Provide the (x, y) coordinate of the cell's center where the given text is located.  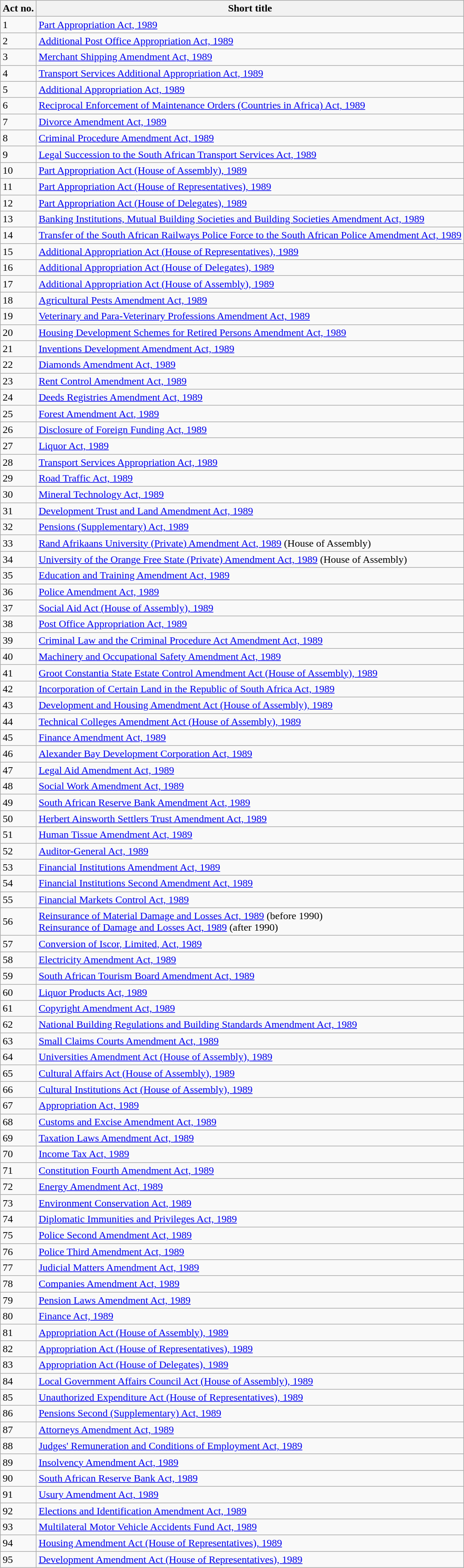
49 (18, 803)
Usury Amendment Act, 1989 (250, 1494)
Rand Afrikaans University (Private) Amendment Act, 1989 (House of Assembly) (250, 543)
Judicial Matters Amendment Act, 1989 (250, 1268)
Alexander Bay Development Corporation Act, 1989 (250, 754)
36 (18, 592)
Finance Amendment Act, 1989 (250, 738)
46 (18, 754)
62 (18, 1025)
Insolvency Amendment Act, 1989 (250, 1462)
Finance Act, 1989 (250, 1316)
Veterinary and Para-Veterinary Professions Amendment Act, 1989 (250, 316)
Transport Services Appropriation Act, 1989 (250, 462)
Diplomatic Immunities and Privileges Act, 1989 (250, 1219)
64 (18, 1057)
60 (18, 992)
50 (18, 819)
31 (18, 511)
Additional Appropriation Act, 1989 (250, 89)
Elections and Identification Amendment Act, 1989 (250, 1511)
Deeds Registries Amendment Act, 1989 (250, 397)
Education and Training Amendment Act, 1989 (250, 576)
Reciprocal Enforcement of Maintenance Orders (Countries in Africa) Act, 1989 (250, 106)
10 (18, 170)
28 (18, 462)
69 (18, 1138)
77 (18, 1268)
Unauthorized Expenditure Act (House of Representatives), 1989 (250, 1397)
54 (18, 883)
Environment Conservation Act, 1989 (250, 1203)
74 (18, 1219)
Liquor Products Act, 1989 (250, 992)
68 (18, 1122)
11 (18, 186)
Judges' Remuneration and Conditions of Employment Act, 1989 (250, 1446)
University of the Orange Free State (Private) Amendment Act, 1989 (House of Assembly) (250, 559)
Additional Appropriation Act (House of Assembly), 1989 (250, 284)
Police Third Amendment Act, 1989 (250, 1251)
Financial Markets Control Act, 1989 (250, 900)
44 (18, 722)
Criminal Law and the Criminal Procedure Act Amendment Act, 1989 (250, 640)
57 (18, 943)
2 (18, 41)
Pensions Second (Supplementary) Act, 1989 (250, 1413)
Attorneys Amendment Act, 1989 (250, 1430)
Housing Amendment Act (House of Representatives), 1989 (250, 1543)
75 (18, 1235)
Forest Amendment Act, 1989 (250, 413)
13 (18, 219)
Social Aid Act (House of Assembly), 1989 (250, 608)
8 (18, 138)
Act no. (18, 9)
Short title (250, 9)
Cultural Affairs Act (House of Assembly), 1989 (250, 1073)
73 (18, 1203)
6 (18, 106)
Mineral Technology Act, 1989 (250, 495)
9 (18, 154)
51 (18, 835)
Taxation Laws Amendment Act, 1989 (250, 1138)
South African Reserve Bank Act, 1989 (250, 1478)
18 (18, 300)
Financial Institutions Amendment Act, 1989 (250, 867)
55 (18, 900)
92 (18, 1511)
Local Government Affairs Council Act (House of Assembly), 1989 (250, 1381)
Pensions (Supplementary) Act, 1989 (250, 527)
Banking Institutions, Mutual Building Societies and Building Societies Amendment Act, 1989 (250, 219)
Part Appropriation Act (House of Representatives), 1989 (250, 186)
Herbert Ainsworth Settlers Trust Amendment Act, 1989 (250, 819)
Part Appropriation Act (House of Assembly), 1989 (250, 170)
Development and Housing Amendment Act (House of Assembly), 1989 (250, 705)
Transfer of the South African Railways Police Force to the South African Police Amendment Act, 1989 (250, 235)
Appropriation Act (House of Assembly), 1989 (250, 1333)
Part Appropriation Act (House of Delegates), 1989 (250, 203)
Groot Constantia State Estate Control Amendment Act (House of Assembly), 1989 (250, 673)
45 (18, 738)
Reinsurance of Material Damage and Losses Act, 1989 (before 1990) Reinsurance of Damage and Losses Act, 1989 (after 1990) (250, 921)
Development Amendment Act (House of Representatives), 1989 (250, 1559)
43 (18, 705)
Universities Amendment Act (House of Assembly), 1989 (250, 1057)
90 (18, 1478)
93 (18, 1527)
42 (18, 689)
30 (18, 495)
66 (18, 1089)
Additional Appropriation Act (House of Representatives), 1989 (250, 252)
Conversion of Iscor, Limited, Act, 1989 (250, 943)
Energy Amendment Act, 1989 (250, 1187)
Companies Amendment Act, 1989 (250, 1284)
Pension Laws Amendment Act, 1989 (250, 1300)
South African Tourism Board Amendment Act, 1989 (250, 976)
Divorce Amendment Act, 1989 (250, 122)
Auditor-General Act, 1989 (250, 851)
61 (18, 1009)
Development Trust and Land Amendment Act, 1989 (250, 511)
Human Tissue Amendment Act, 1989 (250, 835)
Housing Development Schemes for Retired Persons Amendment Act, 1989 (250, 333)
1 (18, 25)
Diamonds Amendment Act, 1989 (250, 365)
3 (18, 57)
27 (18, 446)
52 (18, 851)
38 (18, 624)
78 (18, 1284)
17 (18, 284)
15 (18, 252)
Incorporation of Certain Land in the Republic of South Africa Act, 1989 (250, 689)
Part Appropriation Act, 1989 (250, 25)
14 (18, 235)
Small Claims Courts Amendment Act, 1989 (250, 1041)
63 (18, 1041)
National Building Regulations and Building Standards Amendment Act, 1989 (250, 1025)
Copyright Amendment Act, 1989 (250, 1009)
Police Amendment Act, 1989 (250, 592)
Financial Institutions Second Amendment Act, 1989 (250, 883)
39 (18, 640)
Machinery and Occupational Safety Amendment Act, 1989 (250, 656)
58 (18, 960)
Social Work Amendment Act, 1989 (250, 786)
48 (18, 786)
22 (18, 365)
Agricultural Pests Amendment Act, 1989 (250, 300)
47 (18, 770)
Legal Succession to the South African Transport Services Act, 1989 (250, 154)
70 (18, 1154)
Post Office Appropriation Act, 1989 (250, 624)
Constitution Fourth Amendment Act, 1989 (250, 1170)
Appropriation Act (House of Delegates), 1989 (250, 1365)
Technical Colleges Amendment Act (House of Assembly), 1989 (250, 722)
Road Traffic Act, 1989 (250, 479)
40 (18, 656)
Appropriation Act, 1989 (250, 1106)
Criminal Procedure Amendment Act, 1989 (250, 138)
94 (18, 1543)
Liquor Act, 1989 (250, 446)
91 (18, 1494)
Transport Services Additional Appropriation Act, 1989 (250, 73)
16 (18, 268)
South African Reserve Bank Amendment Act, 1989 (250, 803)
83 (18, 1365)
Additional Post Office Appropriation Act, 1989 (250, 41)
81 (18, 1333)
Appropriation Act (House of Representatives), 1989 (250, 1349)
53 (18, 867)
7 (18, 122)
65 (18, 1073)
32 (18, 527)
82 (18, 1349)
4 (18, 73)
Legal Aid Amendment Act, 1989 (250, 770)
88 (18, 1446)
21 (18, 349)
35 (18, 576)
26 (18, 430)
Customs and Excise Amendment Act, 1989 (250, 1122)
85 (18, 1397)
25 (18, 413)
12 (18, 203)
Income Tax Act, 1989 (250, 1154)
84 (18, 1381)
Merchant Shipping Amendment Act, 1989 (250, 57)
24 (18, 397)
95 (18, 1559)
20 (18, 333)
72 (18, 1187)
Cultural Institutions Act (House of Assembly), 1989 (250, 1089)
Additional Appropriation Act (House of Delegates), 1989 (250, 268)
56 (18, 921)
Inventions Development Amendment Act, 1989 (250, 349)
Disclosure of Foreign Funding Act, 1989 (250, 430)
76 (18, 1251)
33 (18, 543)
37 (18, 608)
Electricity Amendment Act, 1989 (250, 960)
87 (18, 1430)
23 (18, 381)
5 (18, 89)
79 (18, 1300)
89 (18, 1462)
67 (18, 1106)
Rent Control Amendment Act, 1989 (250, 381)
Multilateral Motor Vehicle Accidents Fund Act, 1989 (250, 1527)
59 (18, 976)
80 (18, 1316)
41 (18, 673)
29 (18, 479)
Police Second Amendment Act, 1989 (250, 1235)
86 (18, 1413)
34 (18, 559)
71 (18, 1170)
19 (18, 316)
